Provide the [X, Y] coordinate of the cell's center where the given text is located.  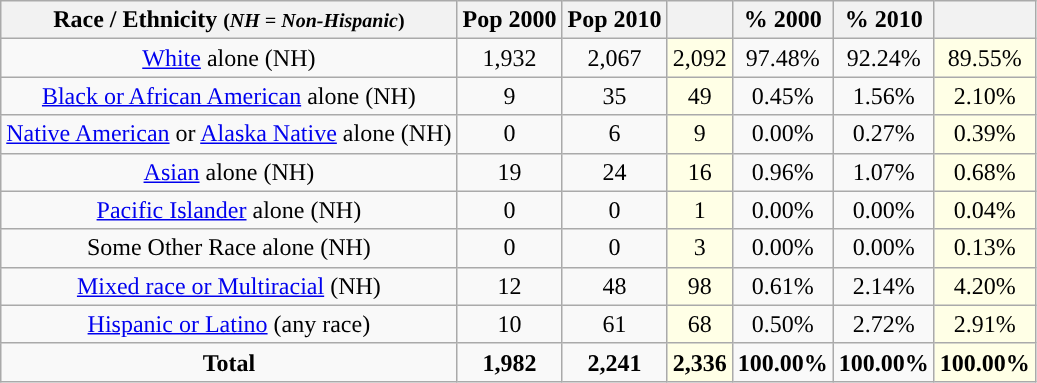
Pop 2000 [510, 20]
0.39% [984, 134]
1,932 [510, 58]
Mixed race or Multiracial (NH) [229, 286]
1 [700, 210]
1.07% [884, 172]
Pacific Islander alone (NH) [229, 210]
0.45% [782, 96]
0.96% [782, 172]
2,241 [614, 362]
2,067 [614, 58]
98 [700, 286]
16 [700, 172]
Asian alone (NH) [229, 172]
61 [614, 324]
4.20% [984, 286]
Pop 2010 [614, 20]
19 [510, 172]
49 [700, 96]
0.68% [984, 172]
0.13% [984, 248]
% 2000 [782, 20]
3 [700, 248]
0.27% [884, 134]
97.48% [782, 58]
2.91% [984, 324]
1,982 [510, 362]
1.56% [884, 96]
24 [614, 172]
12 [510, 286]
Black or African American alone (NH) [229, 96]
2.14% [884, 286]
Hispanic or Latino (any race) [229, 324]
0.04% [984, 210]
Total [229, 362]
35 [614, 96]
0.50% [782, 324]
0.61% [782, 286]
% 2010 [884, 20]
10 [510, 324]
89.55% [984, 58]
48 [614, 286]
2,092 [700, 58]
2.10% [984, 96]
2.72% [884, 324]
6 [614, 134]
92.24% [884, 58]
2,336 [700, 362]
Race / Ethnicity (NH = Non-Hispanic) [229, 20]
Some Other Race alone (NH) [229, 248]
White alone (NH) [229, 58]
Native American or Alaska Native alone (NH) [229, 134]
68 [700, 324]
